Return (x, y) of the center of cell containing provided text 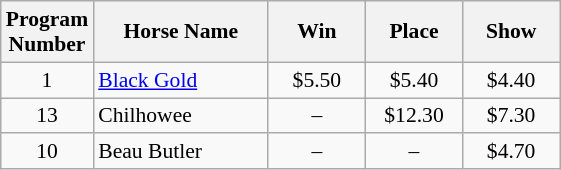
10 (47, 152)
Chilhowee (180, 116)
1 (47, 80)
$5.50 (316, 80)
$5.40 (414, 80)
$4.70 (512, 152)
Beau Butler (180, 152)
Horse Name (180, 32)
$12.30 (414, 116)
Place (414, 32)
Black Gold (180, 80)
$4.40 (512, 80)
13 (47, 116)
Win (316, 32)
Show (512, 32)
ProgramNumber (47, 32)
$7.30 (512, 116)
